Capture the cell that displays the provided text and extract its [X, Y] central coordinate. 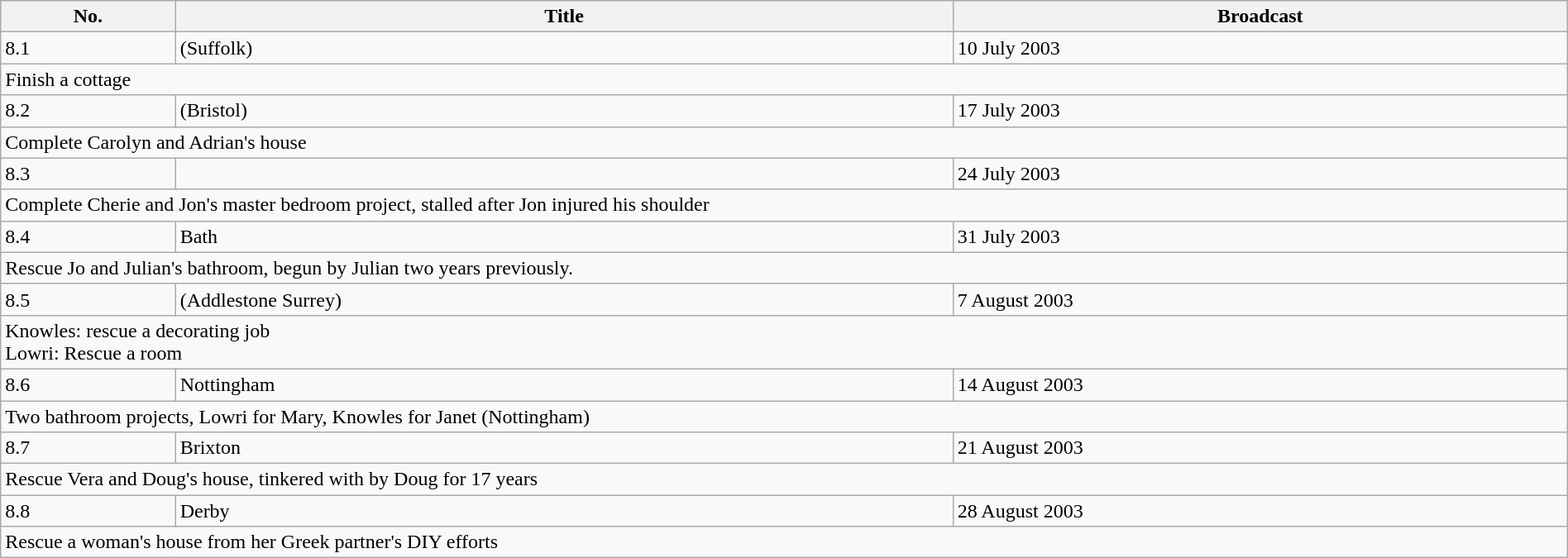
Finish a cottage [784, 79]
8.2 [88, 111]
8.8 [88, 511]
Rescue Jo and Julian's bathroom, begun by Julian two years previously. [784, 268]
Complete Cherie and Jon's master bedroom project, stalled after Jon injured his shoulder [784, 205]
7 August 2003 [1260, 299]
Derby [564, 511]
21 August 2003 [1260, 448]
Rescue a woman's house from her Greek partner's DIY efforts [784, 542]
Brixton [564, 448]
Bath [564, 236]
24 July 2003 [1260, 174]
Knowles: rescue a decorating jobLowri: Rescue a room [784, 342]
Title [564, 17]
8.7 [88, 448]
8.1 [88, 48]
Nottingham [564, 384]
31 July 2003 [1260, 236]
Complete Carolyn and Adrian's house [784, 142]
8.3 [88, 174]
14 August 2003 [1260, 384]
17 July 2003 [1260, 111]
(Suffolk) [564, 48]
Two bathroom projects, Lowri for Mary, Knowles for Janet (Nottingham) [784, 416]
No. [88, 17]
(Addlestone Surrey) [564, 299]
8.4 [88, 236]
Rescue Vera and Doug's house, tinkered with by Doug for 17 years [784, 479]
8.5 [88, 299]
8.6 [88, 384]
28 August 2003 [1260, 511]
(Bristol) [564, 111]
10 July 2003 [1260, 48]
Broadcast [1260, 17]
